Determine the [X, Y] coordinate at the center of the cell enclosing the given text.  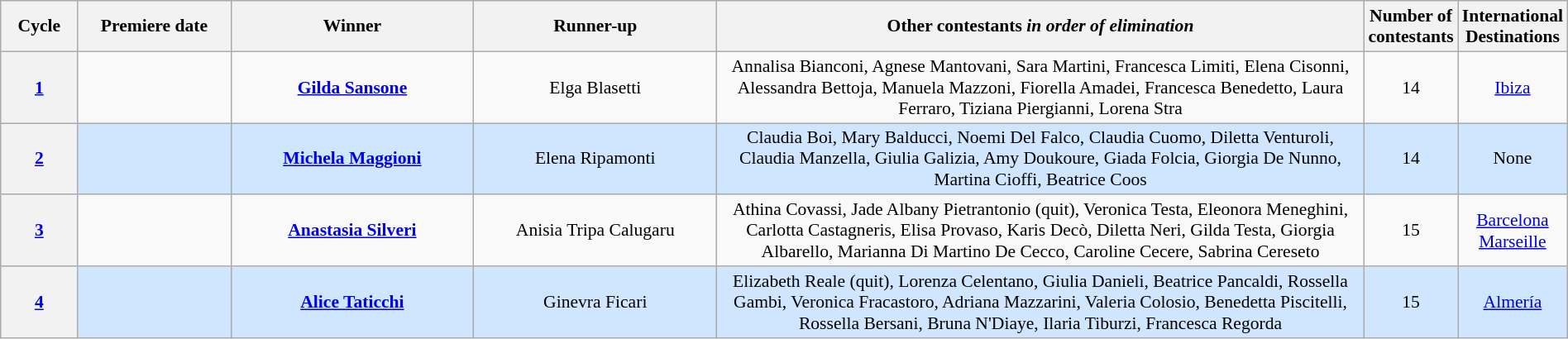
Alice Taticchi [352, 303]
Premiere date [154, 26]
Cycle [40, 26]
Gilda Sansone [352, 88]
4 [40, 303]
Elena Ripamonti [595, 159]
Elga Blasetti [595, 88]
Runner-up [595, 26]
Almería [1513, 303]
Anisia Tripa Calugaru [595, 232]
Ginevra Ficari [595, 303]
Number of contestants [1411, 26]
1 [40, 88]
Michela Maggioni [352, 159]
BarcelonaMarseille [1513, 232]
International Destinations [1513, 26]
Winner [352, 26]
Anastasia Silveri [352, 232]
Other contestants in order of elimination [1040, 26]
None [1513, 159]
Ibiza [1513, 88]
2 [40, 159]
3 [40, 232]
